Pinpoint the cell where the given text exists, returning its [X, Y] midpoint coordinate. 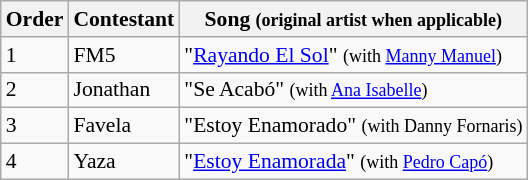
Favela [124, 126]
FM5 [124, 55]
"Estoy Enamorada" (with Pedro Capó) [353, 162]
Yaza [124, 162]
1 [35, 55]
"Estoy Enamorado" (with Danny Fornaris) [353, 126]
3 [35, 126]
"Se Acabó" (with Ana Isabelle) [353, 90]
Song (original artist when applicable) [353, 19]
Jonathan [124, 90]
Contestant [124, 19]
"Rayando El Sol" (with Manny Manuel) [353, 55]
Order [35, 19]
2 [35, 90]
4 [35, 162]
